Pinpoint the cell where the given text exists, returning its [x, y] midpoint coordinate. 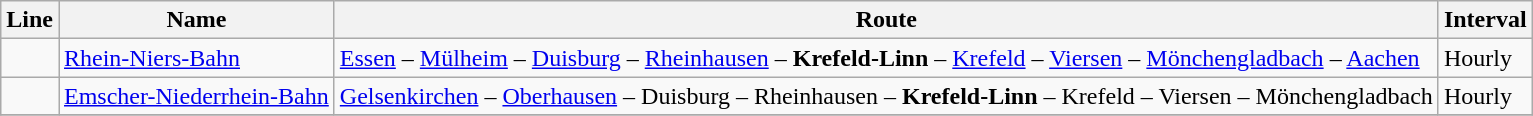
Interval [1485, 20]
Name [196, 20]
Essen – Mülheim – Duisburg – Rheinhausen – Krefeld-Linn – Krefeld – Viersen – Mönchengladbach – Aachen [886, 58]
Emscher-Niederrhein-Bahn [196, 96]
Rhein-Niers-Bahn [196, 58]
Route [886, 20]
Gelsenkirchen – Oberhausen – Duisburg – Rheinhausen – Krefeld-Linn – Krefeld – Viersen – Mönchengladbach [886, 96]
Line [30, 20]
